For the text-containing cell, return its midpoint in [x, y] coordinate format. 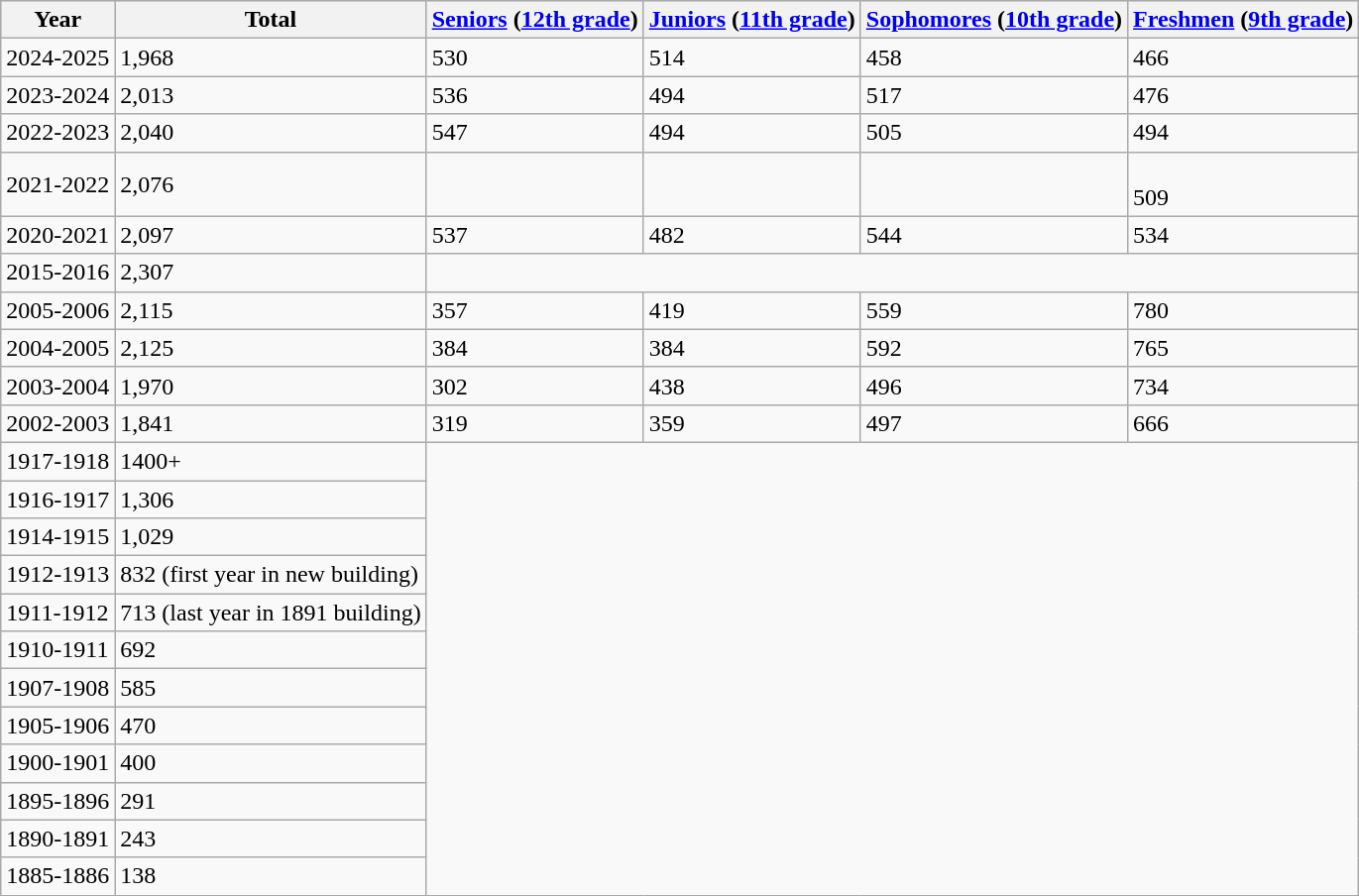
2,013 [271, 95]
536 [535, 95]
2,076 [271, 184]
466 [1243, 57]
517 [993, 95]
509 [1243, 184]
2004-2005 [57, 348]
585 [271, 688]
2,115 [271, 310]
Seniors (12th grade) [535, 20]
530 [535, 57]
Total [271, 20]
482 [751, 235]
1400+ [271, 461]
476 [1243, 95]
359 [751, 423]
1,306 [271, 499]
302 [535, 386]
2005-2006 [57, 310]
505 [993, 133]
2020-2021 [57, 235]
514 [751, 57]
Juniors (11th grade) [751, 20]
1916-1917 [57, 499]
1895-1896 [57, 801]
780 [1243, 310]
1914-1915 [57, 537]
496 [993, 386]
534 [1243, 235]
357 [535, 310]
291 [271, 801]
1885-1886 [57, 876]
458 [993, 57]
713 (last year in 1891 building) [271, 613]
765 [1243, 348]
419 [751, 310]
1,841 [271, 423]
2023-2024 [57, 95]
544 [993, 235]
1900-1901 [57, 763]
1,029 [271, 537]
666 [1243, 423]
319 [535, 423]
1910-1911 [57, 650]
Freshmen (9th grade) [1243, 20]
1,970 [271, 386]
2,040 [271, 133]
1912-1913 [57, 575]
Year [57, 20]
2,307 [271, 273]
2021-2022 [57, 184]
559 [993, 310]
400 [271, 763]
2024-2025 [57, 57]
2022-2023 [57, 133]
537 [535, 235]
592 [993, 348]
2,097 [271, 235]
1890-1891 [57, 839]
138 [271, 876]
1911-1912 [57, 613]
1,968 [271, 57]
Sophomores (10th grade) [993, 20]
832 (first year in new building) [271, 575]
2003-2004 [57, 386]
547 [535, 133]
497 [993, 423]
2,125 [271, 348]
438 [751, 386]
470 [271, 726]
692 [271, 650]
734 [1243, 386]
1907-1908 [57, 688]
1917-1918 [57, 461]
1905-1906 [57, 726]
2015-2016 [57, 273]
243 [271, 839]
2002-2003 [57, 423]
